Return the (X, Y) coordinate for the center point of the cell that contains the specified text.  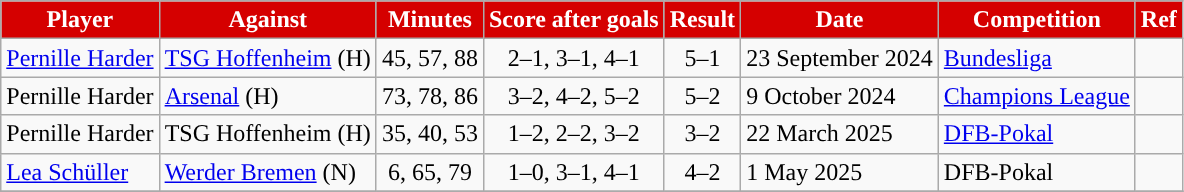
1–2, 2–2, 3–2 (574, 134)
Champions League (1036, 96)
35, 40, 53 (430, 134)
5–1 (702, 58)
Bundesliga (1036, 58)
Date (840, 20)
2–1, 3–1, 4–1 (574, 58)
Ref (1158, 20)
6, 65, 79 (430, 172)
73, 78, 86 (430, 96)
Competition (1036, 20)
Minutes (430, 20)
5–2 (702, 96)
1 May 2025 (840, 172)
3–2, 4–2, 5–2 (574, 96)
4–2 (702, 172)
45, 57, 88 (430, 58)
Against (268, 20)
Lea Schüller (80, 172)
Player (80, 20)
1–0, 3–1, 4–1 (574, 172)
Werder Bremen (N) (268, 172)
Result (702, 20)
Score after goals (574, 20)
Arsenal (H) (268, 96)
23 September 2024 (840, 58)
22 March 2025 (840, 134)
3–2 (702, 134)
9 October 2024 (840, 96)
